Return (X, Y) of the center of cell containing provided text 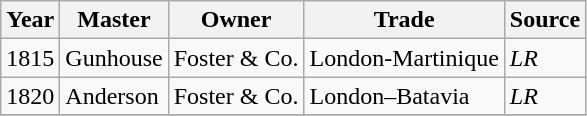
1815 (30, 58)
London–Batavia (404, 96)
Owner (236, 20)
Gunhouse (114, 58)
Master (114, 20)
London-Martinique (404, 58)
Trade (404, 20)
Source (544, 20)
Year (30, 20)
Anderson (114, 96)
1820 (30, 96)
